From the cell containing the given text, extract its center point as (X, Y) coordinate. 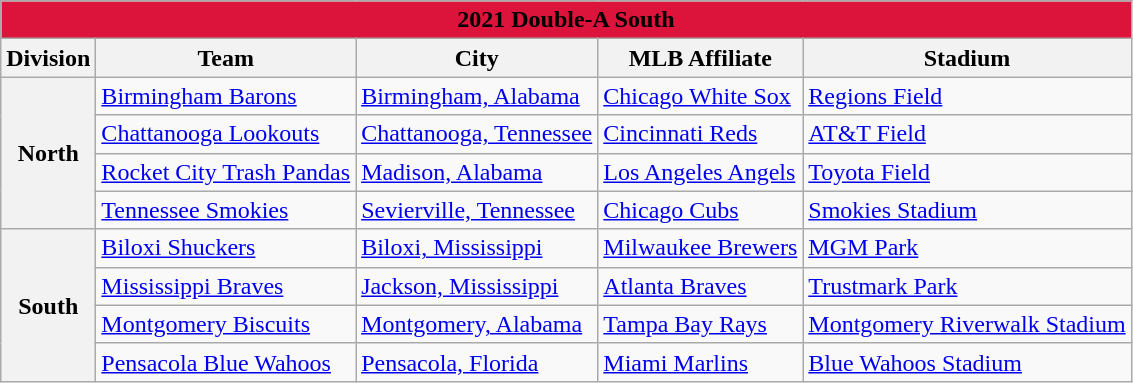
Atlanta Braves (700, 286)
Trustmark Park (967, 286)
Smokies Stadium (967, 210)
Chicago Cubs (700, 210)
Rocket City Trash Pandas (226, 172)
Jackson, Mississippi (477, 286)
Madison, Alabama (477, 172)
Toyota Field (967, 172)
Division (48, 58)
Team (226, 58)
Regions Field (967, 96)
Montgomery, Alabama (477, 324)
Cincinnati Reds (700, 134)
Montgomery Biscuits (226, 324)
South (48, 305)
Blue Wahoos Stadium (967, 362)
Biloxi, Mississippi (477, 248)
Stadium (967, 58)
Mississippi Braves (226, 286)
Tennessee Smokies (226, 210)
Birmingham Barons (226, 96)
AT&T Field (967, 134)
Pensacola Blue Wahoos (226, 362)
MLB Affiliate (700, 58)
Chattanooga Lookouts (226, 134)
City (477, 58)
Chattanooga, Tennessee (477, 134)
Biloxi Shuckers (226, 248)
Birmingham, Alabama (477, 96)
Chicago White Sox (700, 96)
Tampa Bay Rays (700, 324)
North (48, 153)
Miami Marlins (700, 362)
Los Angeles Angels (700, 172)
2021 Double-A South (566, 20)
Milwaukee Brewers (700, 248)
MGM Park (967, 248)
Sevierville, Tennessee (477, 210)
Pensacola, Florida (477, 362)
Montgomery Riverwalk Stadium (967, 324)
